Scan for the cell matching the given text and deliver its [x, y] coordinate at center. 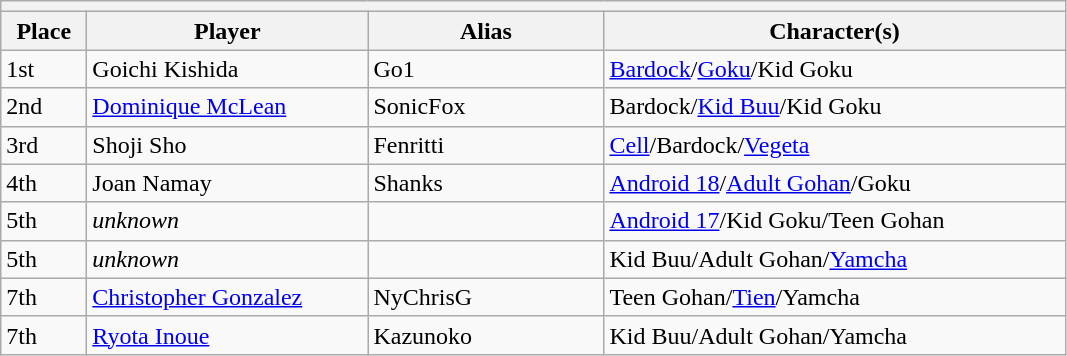
Joan Namay [228, 183]
Character(s) [834, 31]
Alias [486, 31]
Goichi Kishida [228, 69]
Android 17/Kid Goku/Teen Gohan [834, 221]
1st [44, 69]
Shoji Sho [228, 145]
Kazunoko [486, 335]
Bardock/Kid Buu/Kid Goku [834, 107]
Bardock/Goku/Kid Goku [834, 69]
Ryota Inoue [228, 335]
Teen Gohan/Tien/Yamcha [834, 297]
Android 18/Adult Gohan/Goku [834, 183]
SonicFox [486, 107]
Player [228, 31]
Cell/Bardock/Vegeta [834, 145]
3rd [44, 145]
4th [44, 183]
Place [44, 31]
Fenritti [486, 145]
2nd [44, 107]
Go1 [486, 69]
Shanks [486, 183]
NyChrisG [486, 297]
Dominique McLean [228, 107]
Christopher Gonzalez [228, 297]
